Capture the cell that displays the provided text and extract its [x, y] central coordinate. 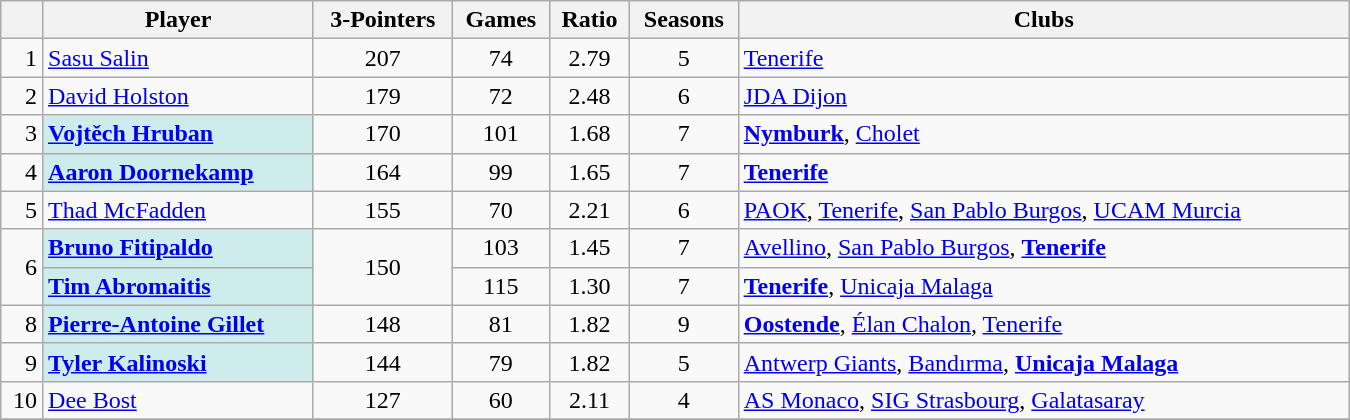
Aaron Doornekamp [178, 172]
103 [500, 248]
155 [382, 210]
3-Pointers [382, 20]
Thad McFadden [178, 210]
Tim Abromaitis [178, 286]
Tenerife, Unicaja Malaga [1044, 286]
Seasons [684, 20]
3 [22, 134]
Nymburk, Cholet [1044, 134]
10 [22, 400]
Tyler Kalinoski [178, 362]
207 [382, 58]
72 [500, 96]
Pierre-Antoine Gillet [178, 324]
Bruno Fitipaldo [178, 248]
127 [382, 400]
1.68 [590, 134]
164 [382, 172]
Ratio [590, 20]
Games [500, 20]
99 [500, 172]
60 [500, 400]
179 [382, 96]
Clubs [1044, 20]
101 [500, 134]
115 [500, 286]
David Holston [178, 96]
2.11 [590, 400]
74 [500, 58]
1.65 [590, 172]
2.21 [590, 210]
70 [500, 210]
2.79 [590, 58]
Avellino, San Pablo Burgos, Tenerife [1044, 248]
JDA Dijon [1044, 96]
2.48 [590, 96]
Dee Bost [178, 400]
148 [382, 324]
Vojtěch Hruban [178, 134]
Oostende, Élan Chalon, Tenerife [1044, 324]
1.45 [590, 248]
Antwerp Giants, Bandırma, Unicaja Malaga [1044, 362]
1.30 [590, 286]
AS Monaco, SIG Strasbourg, Galatasaray [1044, 400]
1 [22, 58]
PAOK, Tenerife, San Pablo Burgos, UCAM Murcia [1044, 210]
Sasu Salin [178, 58]
81 [500, 324]
8 [22, 324]
144 [382, 362]
Player [178, 20]
150 [382, 267]
170 [382, 134]
79 [500, 362]
2 [22, 96]
